Provide the [X, Y] coordinate of the cell's center where the given text is located.  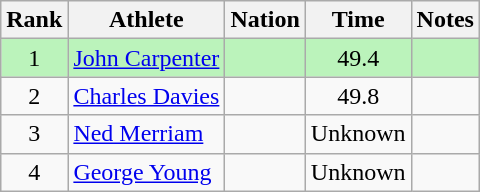
3 [34, 134]
2 [34, 96]
49.4 [358, 58]
49.8 [358, 96]
Time [358, 20]
1 [34, 58]
Notes [445, 20]
Ned Merriam [146, 134]
Athlete [146, 20]
4 [34, 172]
John Carpenter [146, 58]
Rank [34, 20]
Charles Davies [146, 96]
George Young [146, 172]
Nation [265, 20]
